Scan for the cell matching the given text and deliver its [X, Y] coordinate at center. 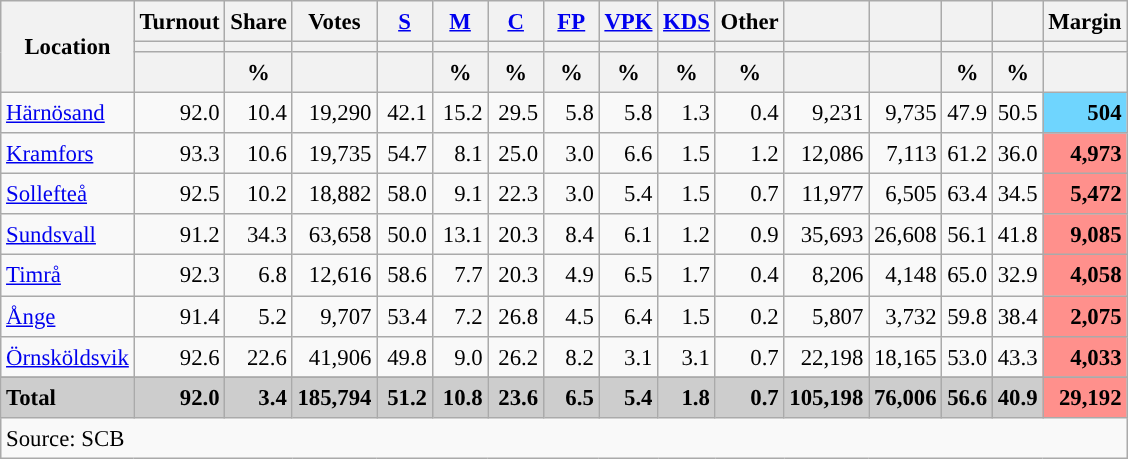
65.0 [967, 276]
9,735 [906, 114]
6.6 [628, 154]
26.8 [516, 316]
10.6 [258, 154]
76,006 [906, 398]
8.2 [571, 356]
Örnsköldsvik [68, 356]
7,113 [906, 154]
25.0 [516, 154]
19,735 [334, 154]
38.4 [1017, 316]
13.1 [460, 234]
2,075 [1085, 316]
50.0 [405, 234]
FP [571, 22]
19,290 [334, 114]
22.6 [258, 356]
8.4 [571, 234]
58.0 [405, 194]
4,973 [1085, 154]
93.3 [180, 154]
Other [750, 22]
59.8 [967, 316]
18,882 [334, 194]
34.3 [258, 234]
Turnout [180, 22]
49.8 [405, 356]
12,086 [826, 154]
1.7 [686, 276]
26.2 [516, 356]
53.4 [405, 316]
9.1 [460, 194]
10.4 [258, 114]
Kramfors [68, 154]
4.9 [571, 276]
1.8 [686, 398]
Margin [1085, 22]
35,693 [826, 234]
Location [68, 47]
50.5 [1017, 114]
6.8 [258, 276]
22.3 [516, 194]
9,085 [1085, 234]
9.0 [460, 356]
63.4 [967, 194]
23.6 [516, 398]
26,608 [906, 234]
5,472 [1085, 194]
Votes [334, 22]
56.6 [967, 398]
15.2 [460, 114]
12,616 [334, 276]
S [405, 22]
7.2 [460, 316]
29,192 [1085, 398]
92.6 [180, 356]
Source: SCB [564, 438]
22,198 [826, 356]
Härnösand [68, 114]
91.4 [180, 316]
6.1 [628, 234]
0.2 [750, 316]
4,033 [1085, 356]
51.2 [405, 398]
53.0 [967, 356]
4.5 [571, 316]
4,148 [906, 276]
1.3 [686, 114]
41,906 [334, 356]
0.9 [750, 234]
185,794 [334, 398]
43.3 [1017, 356]
M [460, 22]
9,231 [826, 114]
41.8 [1017, 234]
105,198 [826, 398]
5.2 [258, 316]
63,658 [334, 234]
92.5 [180, 194]
504 [1085, 114]
11,977 [826, 194]
3,732 [906, 316]
4,058 [1085, 276]
6,505 [906, 194]
Sollefteå [68, 194]
6.4 [628, 316]
10.2 [258, 194]
Total [68, 398]
58.6 [405, 276]
Ånge [68, 316]
47.9 [967, 114]
54.7 [405, 154]
3.4 [258, 398]
8,206 [826, 276]
40.9 [1017, 398]
91.2 [180, 234]
42.1 [405, 114]
9,707 [334, 316]
C [516, 22]
34.5 [1017, 194]
7.7 [460, 276]
5,807 [826, 316]
92.3 [180, 276]
Sundsvall [68, 234]
Timrå [68, 276]
18,165 [906, 356]
VPK [628, 22]
36.0 [1017, 154]
10.8 [460, 398]
32.9 [1017, 276]
KDS [686, 22]
61.2 [967, 154]
8.1 [460, 154]
56.1 [967, 234]
29.5 [516, 114]
Share [258, 22]
